Determine the [X, Y] coordinate at the center of the cell enclosing the given text.  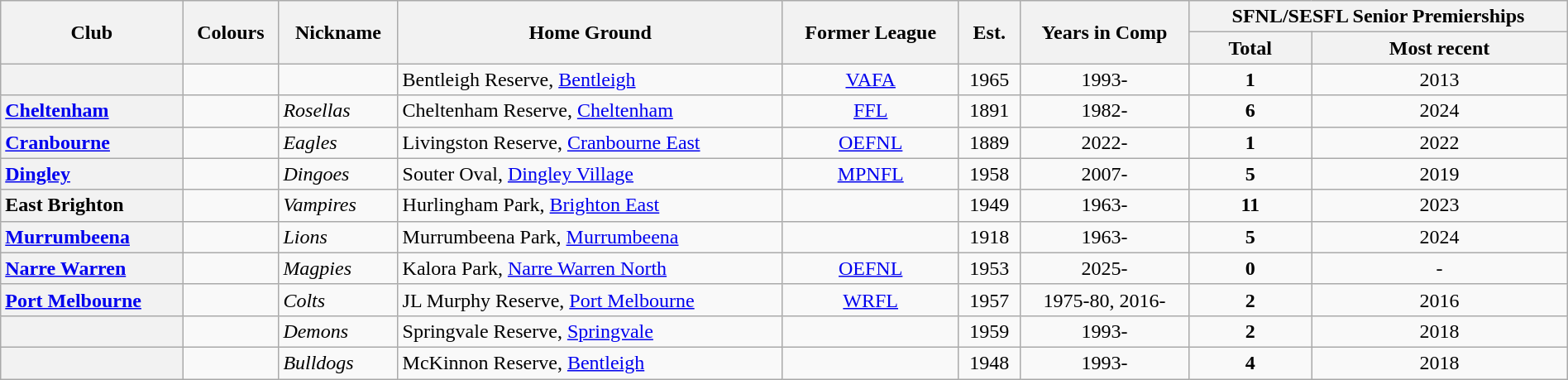
2019 [1439, 174]
Hurlingham Park, Brighton East [590, 205]
Rosellas [338, 111]
2023 [1439, 205]
1949 [989, 205]
Nickname [338, 32]
Cheltenham [92, 111]
FFL [870, 111]
Narre Warren [92, 268]
Livingston Reserve, Cranbourne East [590, 142]
Total [1250, 48]
Home Ground [590, 32]
SFNL/SESFL Senior Premierships [1379, 17]
Murrumbeena [92, 237]
Former League [870, 32]
Most recent [1439, 48]
Cheltenham Reserve, Cheltenham [590, 111]
1957 [989, 300]
1953 [989, 268]
2013 [1439, 79]
1889 [989, 142]
6 [1250, 111]
Colours [231, 32]
WRFL [870, 300]
McKinnon Reserve, Bentleigh [590, 363]
Magpies [338, 268]
Club [92, 32]
1891 [989, 111]
Port Melbourne [92, 300]
Est. [989, 32]
MPNFL [870, 174]
Souter Oval, Dingley Village [590, 174]
Dingley [92, 174]
2025- [1104, 268]
1958 [989, 174]
East Brighton [92, 205]
Eagles [338, 142]
Years in Comp [1104, 32]
Springvale Reserve, Springvale [590, 331]
0 [1250, 268]
Demons [338, 331]
2022 [1439, 142]
- [1439, 268]
2016 [1439, 300]
Bulldogs [338, 363]
1965 [989, 79]
11 [1250, 205]
Kalora Park, Narre Warren North [590, 268]
1975-80, 2016- [1104, 300]
1982- [1104, 111]
4 [1250, 363]
2007- [1104, 174]
Murrumbeena Park, Murrumbeena [590, 237]
1948 [989, 363]
Vampires [338, 205]
Bentleigh Reserve, Bentleigh [590, 79]
JL Murphy Reserve, Port Melbourne [590, 300]
1918 [989, 237]
Cranbourne [92, 142]
Colts [338, 300]
Lions [338, 237]
2022- [1104, 142]
1959 [989, 331]
Dingoes [338, 174]
VAFA [870, 79]
